Provide the [x, y] coordinate of the cell's center where the given text is located.  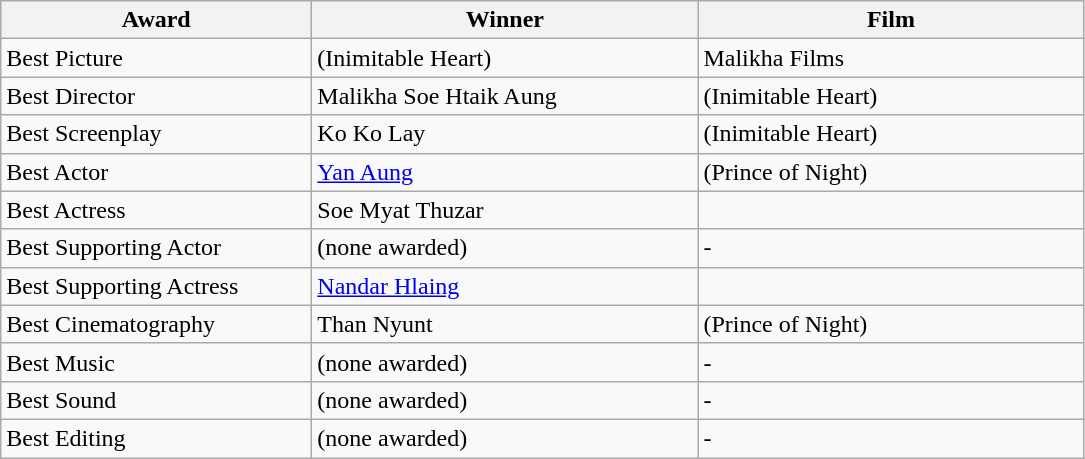
Best Cinematography [156, 324]
Soe Myat Thuzar [505, 210]
Ko Ko Lay [505, 134]
Winner [505, 20]
Nandar Hlaing [505, 286]
Film [891, 20]
Best Supporting Actor [156, 248]
Than Nyunt [505, 324]
Best Director [156, 96]
Best Picture [156, 58]
Best Screenplay [156, 134]
Best Editing [156, 438]
Best Supporting Actress [156, 286]
Best Actress [156, 210]
Best Sound [156, 400]
Malikha Films [891, 58]
Malikha Soe Htaik Aung [505, 96]
Best Music [156, 362]
Award [156, 20]
Best Actor [156, 172]
Yan Aung [505, 172]
